Extract the [X, Y] coordinate from the center of the cell holding the provided text.  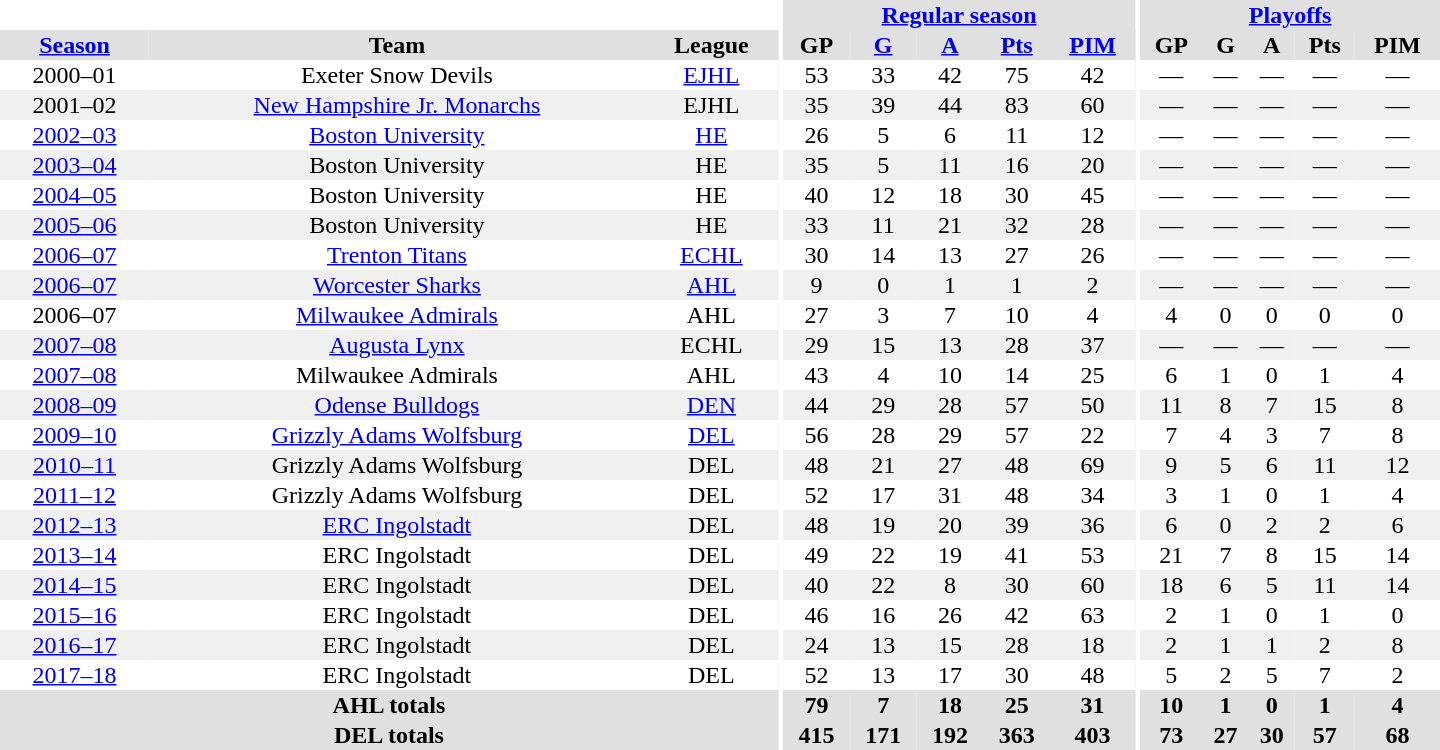
171 [884, 735]
2011–12 [74, 495]
34 [1092, 495]
Augusta Lynx [397, 345]
2004–05 [74, 195]
Odense Bulldogs [397, 405]
2017–18 [74, 675]
403 [1092, 735]
2015–16 [74, 615]
Regular season [959, 15]
41 [1016, 555]
DEN [712, 405]
Trenton Titans [397, 255]
75 [1016, 75]
68 [1398, 735]
69 [1092, 465]
79 [816, 705]
2012–13 [74, 525]
192 [950, 735]
Exeter Snow Devils [397, 75]
2009–10 [74, 435]
56 [816, 435]
2000–01 [74, 75]
24 [816, 645]
32 [1016, 225]
Team [397, 45]
49 [816, 555]
Worcester Sharks [397, 285]
DEL totals [389, 735]
73 [1171, 735]
Season [74, 45]
Playoffs [1290, 15]
2010–11 [74, 465]
New Hampshire Jr. Monarchs [397, 105]
50 [1092, 405]
37 [1092, 345]
363 [1016, 735]
2003–04 [74, 165]
83 [1016, 105]
2016–17 [74, 645]
46 [816, 615]
2014–15 [74, 585]
2013–14 [74, 555]
45 [1092, 195]
2002–03 [74, 135]
36 [1092, 525]
AHL totals [389, 705]
2001–02 [74, 105]
63 [1092, 615]
2008–09 [74, 405]
League [712, 45]
2005–06 [74, 225]
43 [816, 375]
415 [816, 735]
